Extract the [X, Y] coordinate from the center of the cell holding the provided text.  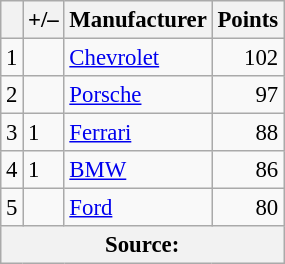
BMW [138, 170]
80 [248, 208]
86 [248, 170]
102 [248, 58]
88 [248, 133]
4 [12, 170]
Ferrari [138, 133]
3 [12, 133]
97 [248, 95]
2 [12, 95]
+/– [44, 20]
Porsche [138, 95]
5 [12, 208]
Ford [138, 208]
Source: [142, 245]
Points [248, 20]
Chevrolet [138, 58]
Manufacturer [138, 20]
